Determine the [X, Y] coordinate at the center of the cell enclosing the given text.  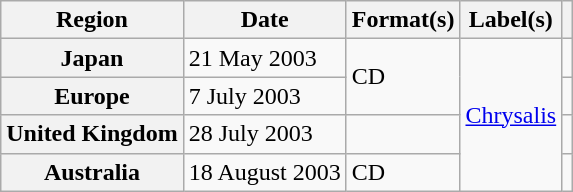
United Kingdom [92, 134]
Region [92, 20]
Date [264, 20]
28 July 2003 [264, 134]
Japan [92, 58]
18 August 2003 [264, 172]
Chrysalis [511, 115]
Australia [92, 172]
21 May 2003 [264, 58]
7 July 2003 [264, 96]
Label(s) [511, 20]
Europe [92, 96]
Format(s) [403, 20]
